Identify which cell holds the provided text, then report its [X, Y] central coordinate. 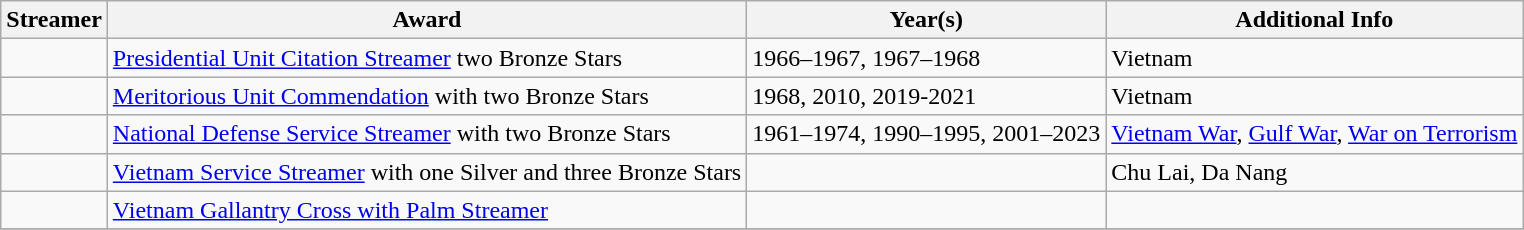
Vietnam Service Streamer with one Silver and three Bronze Stars [426, 172]
Vietnam Gallantry Cross with Palm Streamer [426, 210]
Presidential Unit Citation Streamer two Bronze Stars [426, 58]
1961–1974, 1990–1995, 2001–2023 [926, 134]
Additional Info [1314, 20]
1966–1967, 1967–1968 [926, 58]
Streamer [54, 20]
Meritorious Unit Commendation with two Bronze Stars [426, 96]
Year(s) [926, 20]
Award [426, 20]
Chu Lai, Da Nang [1314, 172]
1968, 2010, 2019-2021 [926, 96]
Vietnam War, Gulf War, War on Terrorism [1314, 134]
National Defense Service Streamer with two Bronze Stars [426, 134]
